Search for the cell housing the specified text and yield its [x, y] center coordinate. 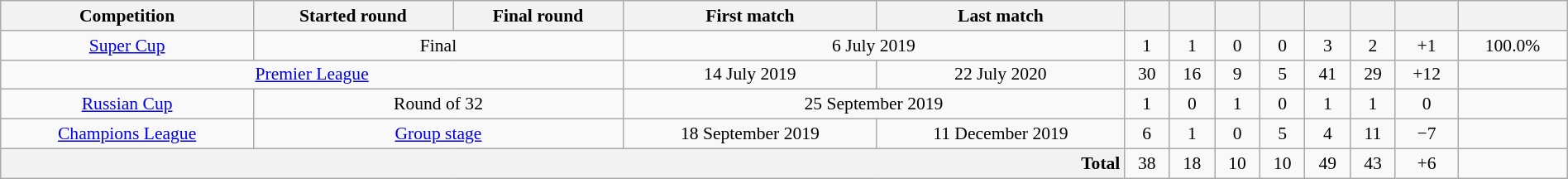
38 [1146, 163]
25 September 2019 [873, 104]
11 [1373, 134]
First match [749, 16]
43 [1373, 163]
2 [1373, 46]
−7 [1427, 134]
Round of 32 [438, 104]
11 December 2019 [1001, 134]
+12 [1427, 75]
Final round [538, 16]
+6 [1427, 163]
22 July 2020 [1001, 75]
49 [1328, 163]
Started round [352, 16]
6 [1146, 134]
Champions League [127, 134]
18 [1193, 163]
Group stage [438, 134]
14 July 2019 [749, 75]
4 [1328, 134]
41 [1328, 75]
29 [1373, 75]
100.0% [1513, 46]
18 September 2019 [749, 134]
30 [1146, 75]
Russian Cup [127, 104]
6 July 2019 [873, 46]
Total [562, 163]
Super Cup [127, 46]
16 [1193, 75]
3 [1328, 46]
9 [1237, 75]
Last match [1001, 16]
Premier League [313, 75]
Competition [127, 16]
Final [438, 46]
+1 [1427, 46]
